Pinpoint the cell where the given text exists, returning its [X, Y] midpoint coordinate. 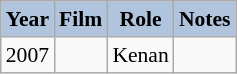
Notes [205, 19]
Kenan [140, 55]
Year [28, 19]
2007 [28, 55]
Film [80, 19]
Role [140, 19]
